Capture the cell that displays the provided text and extract its [X, Y] central coordinate. 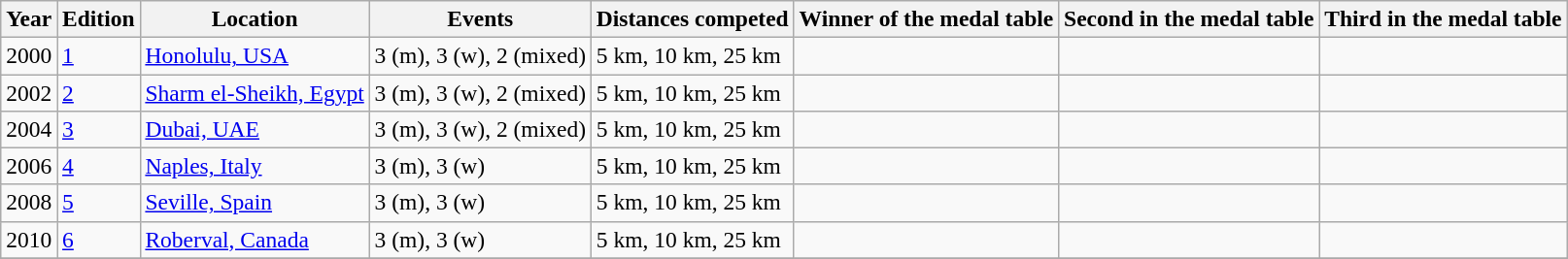
4 [99, 166]
2006 [29, 166]
Second in the medal table [1189, 18]
Dubai, UAE [255, 129]
1 [99, 55]
Winner of the medal table [927, 18]
Honolulu, USA [255, 55]
Edition [99, 18]
2002 [29, 92]
2008 [29, 203]
Location [255, 18]
Year [29, 18]
6 [99, 240]
2 [99, 92]
Events [480, 18]
Third in the medal table [1444, 18]
5 [99, 203]
Roberval, Canada [255, 240]
3 [99, 129]
2004 [29, 129]
Sharm el-Sheikh, Egypt [255, 92]
2000 [29, 55]
Naples, Italy [255, 166]
2010 [29, 240]
Seville, Spain [255, 203]
Distances competed [692, 18]
